Determine the (X, Y) coordinate at the center of the cell enclosing the given text.  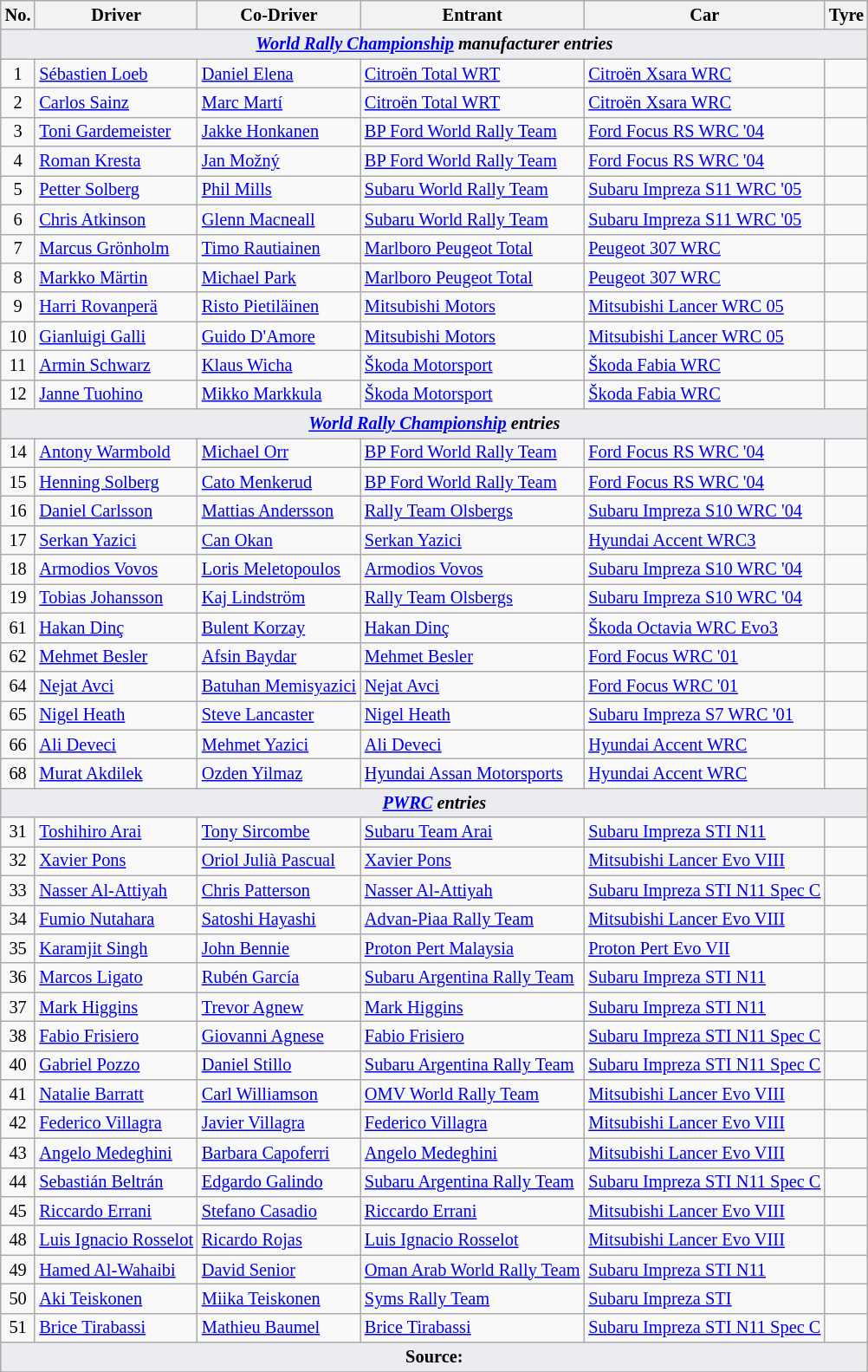
Mathieu Baumel (279, 1328)
Guido D'Amore (279, 336)
Satoshi Hayashi (279, 920)
15 (18, 482)
8 (18, 277)
64 (18, 686)
43 (18, 1153)
Subaru Team Arai (472, 832)
32 (18, 861)
35 (18, 948)
49 (18, 1270)
Marc Martí (279, 102)
Car (704, 15)
Proton Pert Evo VII (704, 948)
Klaus Wicha (279, 365)
Carlos Sainz (116, 102)
Antony Warmbold (116, 452)
Phil Mills (279, 190)
Markko Märtin (116, 277)
14 (18, 452)
37 (18, 1007)
18 (18, 569)
44 (18, 1182)
Marcus Grönholm (116, 249)
Toshihiro Arai (116, 832)
Mehmet Yazici (279, 745)
Source: (435, 1357)
50 (18, 1298)
Ricardo Rojas (279, 1240)
1 (18, 74)
Harri Rovanperä (116, 307)
Subaru Impreza S7 WRC '01 (704, 715)
7 (18, 249)
World Rally Championship entries (435, 424)
Giovanni Agnese (279, 1036)
17 (18, 540)
Can Okan (279, 540)
41 (18, 1095)
Advan-Piaa Rally Team (472, 920)
5 (18, 190)
Natalie Barratt (116, 1095)
31 (18, 832)
Sebastián Beltrán (116, 1182)
Tony Sircombe (279, 832)
36 (18, 978)
Hyundai Accent WRC3 (704, 540)
Bulent Korzay (279, 627)
Co-Driver (279, 15)
Jakke Honkanen (279, 132)
Driver (116, 15)
Aki Teiskonen (116, 1298)
Jan Možný (279, 161)
Stefano Casadio (279, 1211)
Murat Akdilek (116, 773)
Rubén García (279, 978)
10 (18, 336)
Sébastien Loeb (116, 74)
OMV World Rally Team (472, 1095)
Hamed Al-Wahaibi (116, 1270)
34 (18, 920)
6 (18, 219)
Michael Park (279, 277)
48 (18, 1240)
3 (18, 132)
Henning Solberg (116, 482)
Janne Tuohino (116, 394)
No. (18, 15)
Fumio Nutahara (116, 920)
33 (18, 890)
Entrant (472, 15)
Edgardo Galindo (279, 1182)
Petter Solberg (116, 190)
Syms Rally Team (472, 1298)
51 (18, 1328)
62 (18, 657)
Mikko Markkula (279, 394)
11 (18, 365)
40 (18, 1065)
65 (18, 715)
Loris Meletopoulos (279, 569)
Daniel Stillo (279, 1065)
Roman Kresta (116, 161)
Subaru Impreza STI (704, 1298)
David Senior (279, 1270)
68 (18, 773)
38 (18, 1036)
Škoda Octavia WRC Evo3 (704, 627)
Oman Arab World Rally Team (472, 1270)
Tobias Johansson (116, 598)
Glenn Macneall (279, 219)
16 (18, 510)
Kaj Lindström (279, 598)
19 (18, 598)
Marcos Ligato (116, 978)
9 (18, 307)
Ozden Yilmaz (279, 773)
Toni Gardemeister (116, 132)
Daniel Carlsson (116, 510)
Batuhan Memisyazici (279, 686)
4 (18, 161)
45 (18, 1211)
42 (18, 1123)
Cato Menkerud (279, 482)
Timo Rautiainen (279, 249)
Gianluigi Galli (116, 336)
Proton Pert Malaysia (472, 948)
Afsin Baydar (279, 657)
World Rally Championship manufacturer entries (435, 44)
Tyre (846, 15)
Carl Williamson (279, 1095)
PWRC entries (435, 803)
Risto Pietiläinen (279, 307)
Steve Lancaster (279, 715)
Karamjit Singh (116, 948)
Gabriel Pozzo (116, 1065)
Javier Villagra (279, 1123)
Mattias Andersson (279, 510)
Hyundai Assan Motorsports (472, 773)
12 (18, 394)
Oriol Julià Pascual (279, 861)
61 (18, 627)
Daniel Elena (279, 74)
2 (18, 102)
Armin Schwarz (116, 365)
Trevor Agnew (279, 1007)
66 (18, 745)
John Bennie (279, 948)
Barbara Capoferri (279, 1153)
Michael Orr (279, 452)
Chris Atkinson (116, 219)
Miika Teiskonen (279, 1298)
Chris Patterson (279, 890)
